Detect which cell encompasses the target text, then output its (x, y) center coordinate. 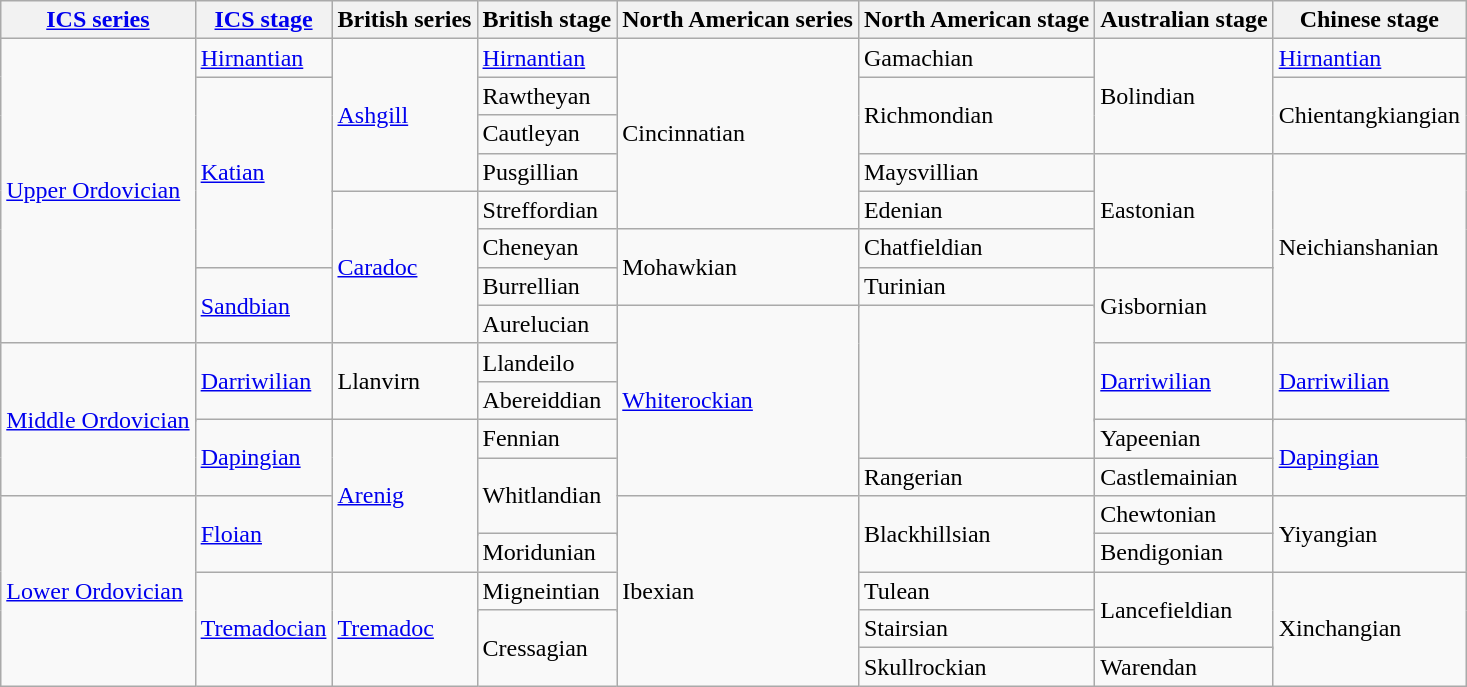
Middle Ordovician (98, 419)
Turinian (976, 286)
North American stage (976, 20)
Bendigonian (1184, 553)
Australian stage (1184, 20)
Castlemainian (1184, 477)
Chinese stage (1369, 20)
Upper Ordovician (98, 191)
Whitlandian (547, 496)
Cautleyan (547, 134)
Lancefieldian (1184, 610)
Blackhillsian (976, 534)
Streffordian (547, 210)
Gisbornian (1184, 305)
Moridunian (547, 553)
Whiterockian (738, 400)
Gamachian (976, 58)
Chewtonian (1184, 515)
Floian (264, 534)
Ibexian (738, 591)
Rawtheyan (547, 96)
British stage (547, 20)
Fennian (547, 438)
Tremadocian (264, 629)
Cressagian (547, 648)
Chientangkiangian (1369, 115)
Maysvillian (976, 172)
British series (404, 20)
Llanvirn (404, 381)
Pusgillian (547, 172)
Skullrockian (976, 667)
Abereiddian (547, 400)
Mohawkian (738, 267)
ICS stage (264, 20)
Neichianshanian (1369, 248)
Lower Ordovician (98, 591)
Stairsian (976, 629)
Burrellian (547, 286)
Aurelucian (547, 324)
Tremadoc (404, 629)
Arenig (404, 495)
Edenian (976, 210)
Sandbian (264, 305)
Richmondian (976, 115)
Rangerian (976, 477)
Eastonian (1184, 210)
Migneintian (547, 591)
Bolindian (1184, 96)
Xinchangian (1369, 629)
Katian (264, 172)
Warendan (1184, 667)
Cincinnatian (738, 134)
Yiyangian (1369, 534)
Tulean (976, 591)
Chatfieldian (976, 248)
Yapeenian (1184, 438)
ICS series (98, 20)
Caradoc (404, 267)
Llandeilo (547, 362)
Ashgill (404, 115)
North American series (738, 20)
Cheneyan (547, 248)
